Search for the cell housing the specified text and yield its [x, y] center coordinate. 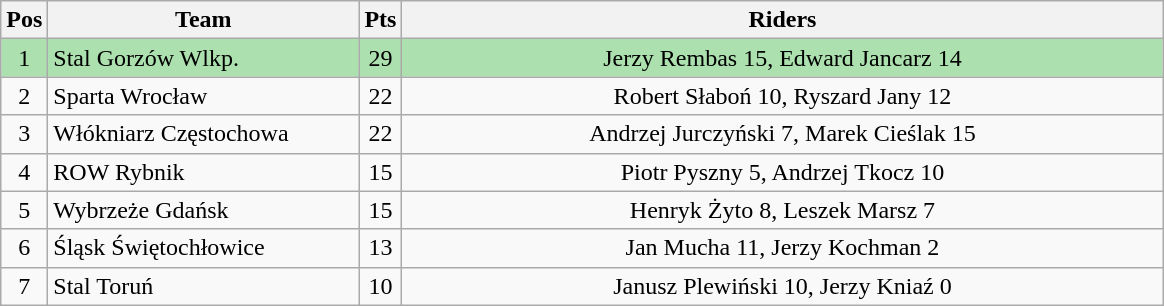
2 [24, 96]
Jan Mucha 11, Jerzy Kochman 2 [782, 248]
10 [380, 286]
Włókniarz Częstochowa [204, 134]
Stal Toruń [204, 286]
Henryk Żyto 8, Leszek Marsz 7 [782, 210]
Wybrzeże Gdańsk [204, 210]
13 [380, 248]
Riders [782, 20]
1 [24, 58]
29 [380, 58]
ROW Rybnik [204, 172]
Pts [380, 20]
Robert Słaboń 10, Ryszard Jany 12 [782, 96]
Pos [24, 20]
Jerzy Rembas 15, Edward Jancarz 14 [782, 58]
6 [24, 248]
Sparta Wrocław [204, 96]
4 [24, 172]
5 [24, 210]
Team [204, 20]
3 [24, 134]
Piotr Pyszny 5, Andrzej Tkocz 10 [782, 172]
7 [24, 286]
Stal Gorzów Wlkp. [204, 58]
Śląsk Świętochłowice [204, 248]
Andrzej Jurczyński 7, Marek Cieślak 15 [782, 134]
Janusz Plewiński 10, Jerzy Kniaź 0 [782, 286]
